Pinpoint the cell where the given text exists, returning its (X, Y) midpoint coordinate. 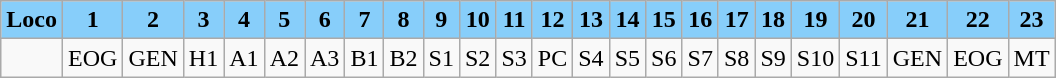
A2 (284, 58)
B1 (364, 58)
S10 (815, 58)
2 (153, 20)
3 (203, 20)
14 (627, 20)
13 (591, 20)
16 (700, 20)
S9 (773, 58)
S4 (591, 58)
S6 (664, 58)
11 (514, 20)
21 (917, 20)
7 (364, 20)
10 (477, 20)
MT (1032, 58)
9 (441, 20)
B2 (404, 58)
22 (978, 20)
5 (284, 20)
19 (815, 20)
6 (324, 20)
S2 (477, 58)
S1 (441, 58)
23 (1032, 20)
H1 (203, 58)
S11 (864, 58)
4 (244, 20)
18 (773, 20)
17 (736, 20)
20 (864, 20)
Loco (32, 20)
S7 (700, 58)
1 (92, 20)
12 (552, 20)
S8 (736, 58)
15 (664, 20)
PC (552, 58)
S3 (514, 58)
A3 (324, 58)
S5 (627, 58)
A1 (244, 58)
8 (404, 20)
